Pinpoint the cell where the given text exists, returning its (X, Y) midpoint coordinate. 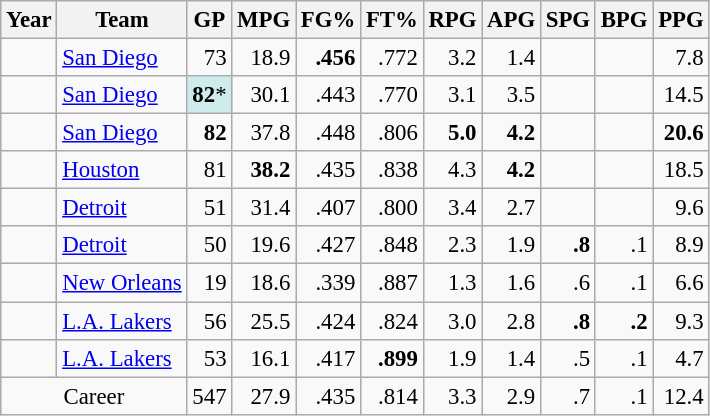
56 (210, 321)
BPG (624, 20)
6.6 (681, 283)
18.5 (681, 170)
82* (210, 95)
31.4 (264, 208)
4.7 (681, 358)
SPG (568, 20)
38.2 (264, 170)
GP (210, 20)
Houston (122, 170)
18.9 (264, 58)
19 (210, 283)
.424 (328, 321)
.443 (328, 95)
.806 (392, 133)
FG% (328, 20)
2.3 (452, 245)
53 (210, 358)
2.7 (512, 208)
.824 (392, 321)
.407 (328, 208)
3.3 (452, 396)
51 (210, 208)
.770 (392, 95)
73 (210, 58)
New Orleans (122, 283)
7.8 (681, 58)
.838 (392, 170)
18.6 (264, 283)
81 (210, 170)
20.6 (681, 133)
4.3 (452, 170)
.427 (328, 245)
16.1 (264, 358)
50 (210, 245)
547 (210, 396)
RPG (452, 20)
3.2 (452, 58)
82 (210, 133)
12.4 (681, 396)
27.9 (264, 396)
.899 (392, 358)
2.9 (512, 396)
30.1 (264, 95)
.456 (328, 58)
3.5 (512, 95)
2.8 (512, 321)
FT% (392, 20)
.2 (624, 321)
.887 (392, 283)
5.0 (452, 133)
25.5 (264, 321)
9.6 (681, 208)
.814 (392, 396)
.6 (568, 283)
3.4 (452, 208)
37.8 (264, 133)
.339 (328, 283)
.448 (328, 133)
1.3 (452, 283)
.417 (328, 358)
Year (29, 20)
3.0 (452, 321)
Career (94, 396)
.848 (392, 245)
14.5 (681, 95)
3.1 (452, 95)
.800 (392, 208)
PPG (681, 20)
19.6 (264, 245)
.5 (568, 358)
MPG (264, 20)
.772 (392, 58)
APG (512, 20)
1.6 (512, 283)
9.3 (681, 321)
8.9 (681, 245)
Team (122, 20)
.7 (568, 396)
